Find where the given text appears and provide that cell's center as [X, Y] coordinate. 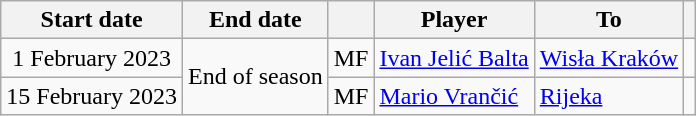
To [608, 20]
Wisła Kraków [608, 58]
Start date [92, 20]
End date [255, 20]
Player [454, 20]
1 February 2023 [92, 58]
Rijeka [608, 96]
End of season [255, 77]
Mario Vrančić [454, 96]
15 February 2023 [92, 96]
Ivan Jelić Balta [454, 58]
